Search for the cell housing the specified text and yield its (x, y) center coordinate. 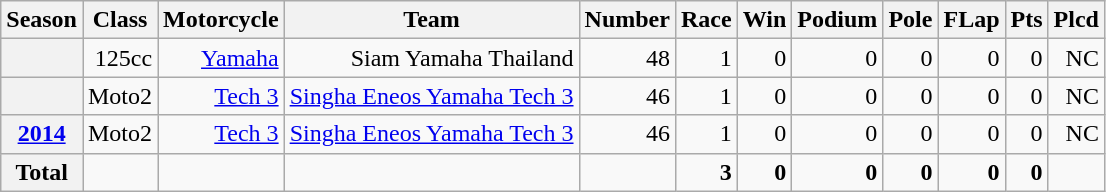
Podium (838, 20)
Pts (1026, 20)
Win (764, 20)
Pole (910, 20)
FLap (972, 20)
Team (432, 20)
3 (706, 172)
Yamaha (222, 58)
Plcd (1076, 20)
Season (42, 20)
Race (706, 20)
Motorcycle (222, 20)
Class (120, 20)
Number (627, 20)
2014 (42, 134)
125cc (120, 58)
48 (627, 58)
Siam Yamaha Thailand (432, 58)
Total (42, 172)
